Return (x, y) of the center of cell containing provided text 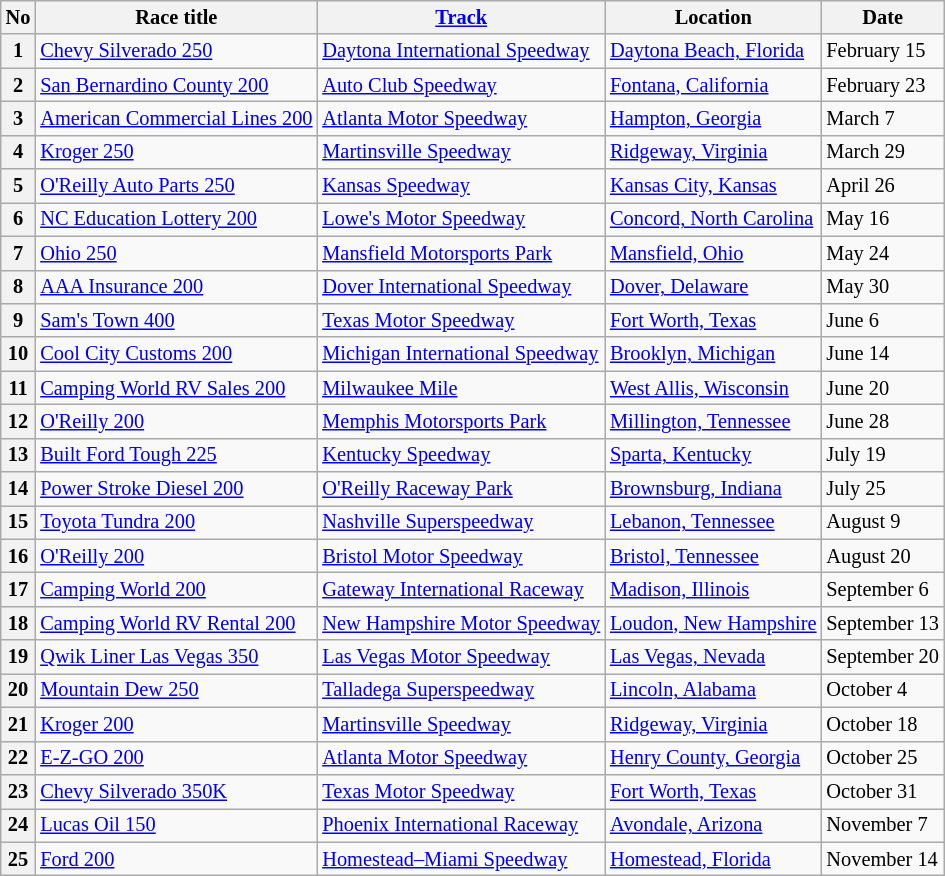
June 28 (882, 421)
Homestead–Miami Speedway (461, 859)
13 (18, 455)
Kansas City, Kansas (713, 186)
7 (18, 253)
West Allis, Wisconsin (713, 388)
5 (18, 186)
Fontana, California (713, 85)
25 (18, 859)
October 18 (882, 724)
May 24 (882, 253)
Ford 200 (176, 859)
November 7 (882, 825)
Loudon, New Hampshire (713, 623)
19 (18, 657)
1 (18, 51)
Kentucky Speedway (461, 455)
Phoenix International Raceway (461, 825)
March 29 (882, 152)
June 6 (882, 320)
San Bernardino County 200 (176, 85)
Lucas Oil 150 (176, 825)
Hampton, Georgia (713, 118)
Millington, Tennessee (713, 421)
10 (18, 354)
May 30 (882, 287)
Kroger 200 (176, 724)
July 25 (882, 489)
Las Vegas, Nevada (713, 657)
Chevy Silverado 250 (176, 51)
E-Z-GO 200 (176, 758)
6 (18, 219)
Sparta, Kentucky (713, 455)
Built Ford Tough 225 (176, 455)
Michigan International Speedway (461, 354)
11 (18, 388)
July 19 (882, 455)
Chevy Silverado 350K (176, 791)
Camping World 200 (176, 589)
June 14 (882, 354)
9 (18, 320)
October 4 (882, 690)
New Hampshire Motor Speedway (461, 623)
16 (18, 556)
Nashville Superspeedway (461, 522)
April 26 (882, 186)
September 13 (882, 623)
September 20 (882, 657)
Las Vegas Motor Speedway (461, 657)
14 (18, 489)
AAA Insurance 200 (176, 287)
Lowe's Motor Speedway (461, 219)
Date (882, 17)
4 (18, 152)
August 20 (882, 556)
Talladega Superspeedway (461, 690)
Ohio 250 (176, 253)
Lebanon, Tennessee (713, 522)
June 20 (882, 388)
Dover International Speedway (461, 287)
Camping World RV Sales 200 (176, 388)
American Commercial Lines 200 (176, 118)
Bristol Motor Speedway (461, 556)
Henry County, Georgia (713, 758)
Kansas Speedway (461, 186)
17 (18, 589)
Dover, Delaware (713, 287)
March 7 (882, 118)
Gateway International Raceway (461, 589)
20 (18, 690)
Mansfield, Ohio (713, 253)
Daytona Beach, Florida (713, 51)
February 15 (882, 51)
Lincoln, Alabama (713, 690)
Mountain Dew 250 (176, 690)
Power Stroke Diesel 200 (176, 489)
24 (18, 825)
Milwaukee Mile (461, 388)
Race title (176, 17)
Brooklyn, Michigan (713, 354)
12 (18, 421)
Brownsburg, Indiana (713, 489)
NC Education Lottery 200 (176, 219)
October 25 (882, 758)
September 6 (882, 589)
O'Reilly Auto Parts 250 (176, 186)
Bristol, Tennessee (713, 556)
8 (18, 287)
October 31 (882, 791)
May 16 (882, 219)
21 (18, 724)
3 (18, 118)
18 (18, 623)
15 (18, 522)
Qwik Liner Las Vegas 350 (176, 657)
Daytona International Speedway (461, 51)
February 23 (882, 85)
No (18, 17)
Auto Club Speedway (461, 85)
2 (18, 85)
Track (461, 17)
August 9 (882, 522)
Cool City Customs 200 (176, 354)
Avondale, Arizona (713, 825)
Toyota Tundra 200 (176, 522)
Location (713, 17)
Mansfield Motorsports Park (461, 253)
Concord, North Carolina (713, 219)
23 (18, 791)
O'Reilly Raceway Park (461, 489)
Homestead, Florida (713, 859)
Kroger 250 (176, 152)
November 14 (882, 859)
Madison, Illinois (713, 589)
Camping World RV Rental 200 (176, 623)
22 (18, 758)
Memphis Motorsports Park (461, 421)
Sam's Town 400 (176, 320)
